Identify which cell holds the provided text, then report its (x, y) central coordinate. 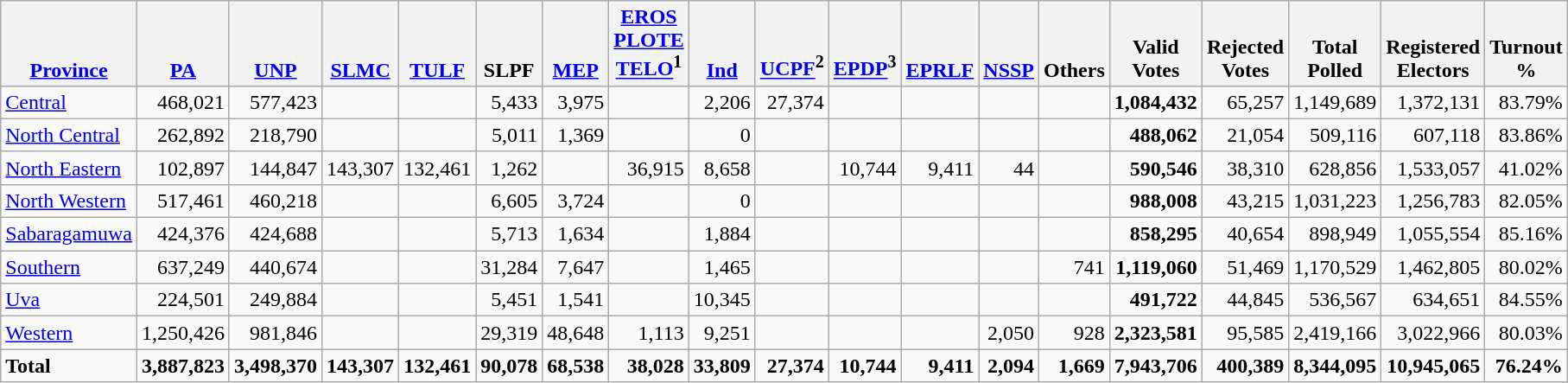
80.03% (1527, 333)
858,295 (1156, 234)
44 (1009, 168)
3,975 (575, 102)
Ind (722, 43)
9,251 (722, 333)
1,372,131 (1433, 102)
EPRLF (940, 43)
NSSP (1009, 43)
85.16% (1527, 234)
1,634 (575, 234)
102,897 (183, 168)
3,724 (575, 201)
68,538 (575, 366)
224,501 (183, 300)
10,945,065 (1433, 366)
2,094 (1009, 366)
3,498,370 (275, 366)
1,170,529 (1336, 267)
Turnout% (1527, 43)
898,949 (1336, 234)
43,215 (1245, 201)
1,256,783 (1433, 201)
1,884 (722, 234)
1,465 (722, 267)
424,688 (275, 234)
SLMC (361, 43)
1,055,554 (1433, 234)
981,846 (275, 333)
38,028 (649, 366)
ValidVotes (1156, 43)
Others (1075, 43)
EPDP3 (865, 43)
44,845 (1245, 300)
5,451 (510, 300)
8,658 (722, 168)
1,541 (575, 300)
83.86% (1527, 135)
83.79% (1527, 102)
5,011 (510, 135)
Central (69, 102)
40,654 (1245, 234)
82.05% (1527, 201)
21,054 (1245, 135)
928 (1075, 333)
North Central (69, 135)
637,249 (183, 267)
TULF (437, 43)
SLPF (510, 43)
RejectedVotes (1245, 43)
607,118 (1433, 135)
218,790 (275, 135)
RegisteredElectors (1433, 43)
76.24% (1527, 366)
6,605 (510, 201)
Sabaragamuwa (69, 234)
80.02% (1527, 267)
249,884 (275, 300)
UNP (275, 43)
31,284 (510, 267)
5,433 (510, 102)
7,647 (575, 267)
1,113 (649, 333)
440,674 (275, 267)
3,887,823 (183, 366)
North Eastern (69, 168)
UCPF2 (791, 43)
634,651 (1433, 300)
84.55% (1527, 300)
262,892 (183, 135)
90,078 (510, 366)
1,369 (575, 135)
3,022,966 (1433, 333)
1,669 (1075, 366)
EROSPLOTETELO1 (649, 43)
741 (1075, 267)
Western (69, 333)
38,310 (1245, 168)
1,533,057 (1433, 168)
400,389 (1245, 366)
7,943,706 (1156, 366)
144,847 (275, 168)
468,021 (183, 102)
488,062 (1156, 135)
2,050 (1009, 333)
1,149,689 (1336, 102)
PA (183, 43)
5,713 (510, 234)
424,376 (183, 234)
65,257 (1245, 102)
628,856 (1336, 168)
North Western (69, 201)
8,344,095 (1336, 366)
33,809 (722, 366)
1,084,432 (1156, 102)
29,319 (510, 333)
Province (69, 43)
48,648 (575, 333)
41.02% (1527, 168)
1,031,223 (1336, 201)
36,915 (649, 168)
Southern (69, 267)
Uva (69, 300)
1,262 (510, 168)
536,567 (1336, 300)
2,323,581 (1156, 333)
51,469 (1245, 267)
590,546 (1156, 168)
2,206 (722, 102)
460,218 (275, 201)
577,423 (275, 102)
95,585 (1245, 333)
MEP (575, 43)
10,345 (722, 300)
Total (69, 366)
988,008 (1156, 201)
2,419,166 (1336, 333)
509,116 (1336, 135)
517,461 (183, 201)
TotalPolled (1336, 43)
1,119,060 (1156, 267)
1,462,805 (1433, 267)
491,722 (1156, 300)
1,250,426 (183, 333)
